Search for the cell housing the specified text and yield its [X, Y] center coordinate. 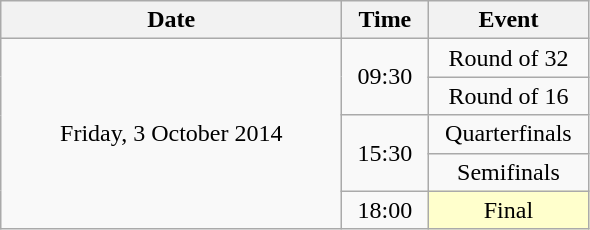
Final [508, 210]
Date [172, 20]
Semifinals [508, 172]
Quarterfinals [508, 134]
18:00 [385, 210]
Time [385, 20]
Friday, 3 October 2014 [172, 134]
Round of 32 [508, 58]
Round of 16 [508, 96]
09:30 [385, 77]
Event [508, 20]
15:30 [385, 153]
